Locate the cell with the specified text and output its [x, y] center coordinate. 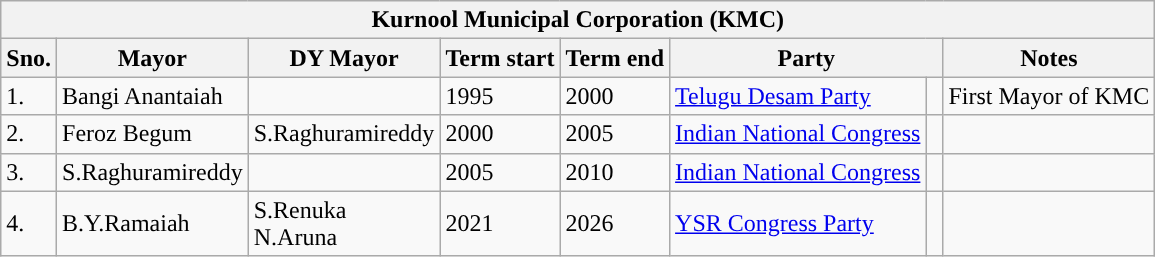
Term end [615, 58]
Kurnool Municipal Corporation (KMC) [578, 20]
Telugu Desam Party [798, 96]
2021 [500, 224]
1. [29, 96]
Bangi Anantaiah [153, 96]
S.Renuka N.Aruna [344, 224]
Notes [1049, 58]
1995 [500, 96]
Mayor [153, 58]
First Mayor of KMC [1049, 96]
4. [29, 224]
DY Mayor [344, 58]
Sno. [29, 58]
2026 [615, 224]
YSR Congress Party [798, 224]
Term start [500, 58]
3. [29, 172]
2. [29, 134]
2010 [615, 172]
B.Y.Ramaiah [153, 224]
Feroz Begum [153, 134]
Party [806, 58]
